Output the (x, y) coordinate of the center of the cell containing the given text.  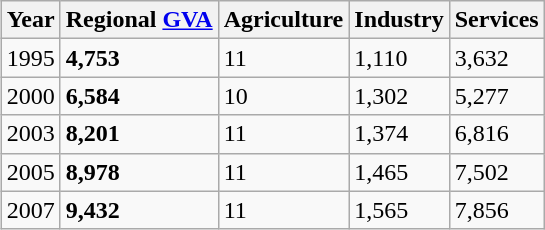
8,201 (139, 134)
1,565 (399, 210)
7,502 (496, 172)
Year (30, 20)
1,465 (399, 172)
8,978 (139, 172)
1995 (30, 58)
5,277 (496, 96)
9,432 (139, 210)
6,816 (496, 134)
2007 (30, 210)
7,856 (496, 210)
1,110 (399, 58)
4,753 (139, 58)
2000 (30, 96)
Industry (399, 20)
Agriculture (284, 20)
1,302 (399, 96)
1,374 (399, 134)
2005 (30, 172)
10 (284, 96)
6,584 (139, 96)
3,632 (496, 58)
Regional GVA (139, 20)
2003 (30, 134)
Services (496, 20)
